Identify which cell holds the provided text, then report its (x, y) central coordinate. 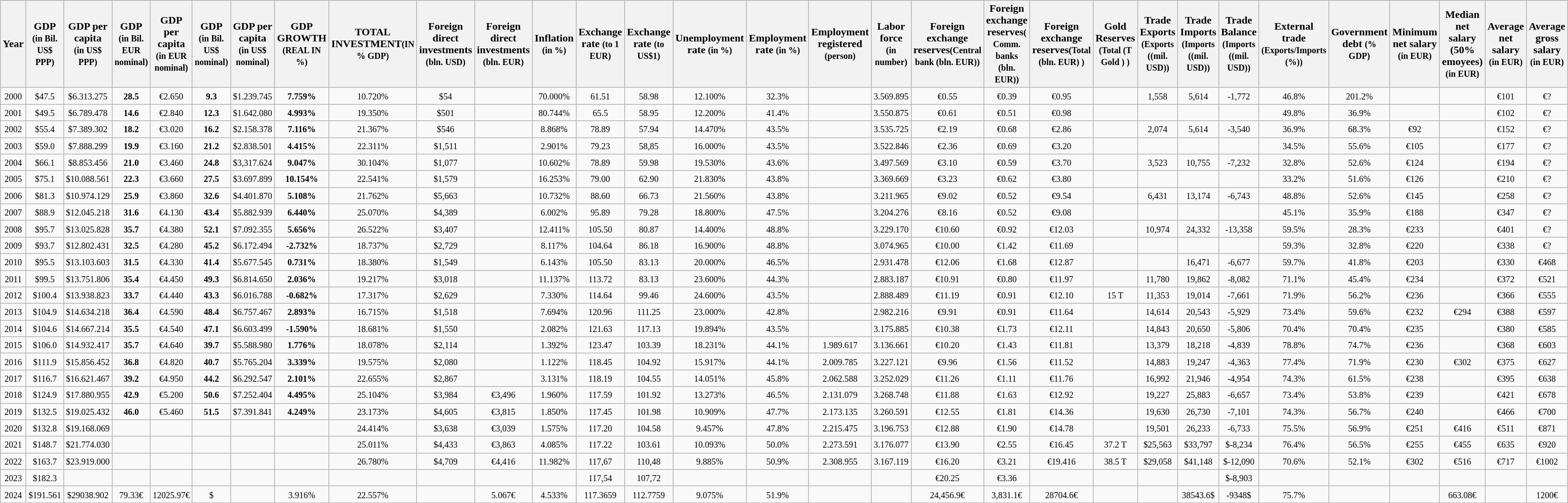
€678 (1547, 395)
3.229.170 (891, 229)
$1,549 (445, 262)
€627 (1547, 362)
-4,954 (1239, 378)
74.7% (1359, 345)
Average gross salary (in EUR) (1547, 44)
16,471 (1198, 262)
€638 (1547, 378)
$2,080 (445, 362)
€5.460 (171, 411)
Government debt (% GDP) (1359, 44)
€20.25 (948, 478)
11,780 (1157, 279)
€11.76 (1062, 378)
€347 (1506, 212)
1.989.617 (840, 345)
€0.51 (1007, 113)
24.414% (373, 428)
19,247 (1198, 362)
21.830% (709, 179)
36.4 (131, 312)
32.3% (777, 96)
$ (212, 494)
$3.697.899 (252, 179)
14,843 (1157, 328)
14.400% (709, 229)
2006 (13, 195)
1.850% (554, 411)
€4.820 (171, 362)
5.108% (301, 195)
€12.03 (1062, 229)
50.0% (777, 445)
$116.7 (45, 378)
35.9% (1359, 212)
€10.91 (948, 279)
€9.96 (948, 362)
117.59 (600, 395)
-8,082 (1239, 279)
19.350% (373, 113)
3.227.121 (891, 362)
3.339% (301, 362)
18.231% (709, 345)
25.070% (373, 212)
€2.19 (948, 129)
External trade (Exports/Imports (%)) (1294, 44)
€3.020 (171, 129)
$95.5 (45, 262)
€220 (1415, 245)
$10.088.561 (88, 179)
79.28 (648, 212)
78.8% (1294, 345)
TOTAL INVESTMENT(IN % GDP) (373, 44)
21.0 (131, 162)
49.8% (1294, 113)
2012 (13, 295)
79.00 (600, 179)
€3,496 (503, 395)
52.1% (1359, 461)
€13.90 (948, 445)
Foreign direct investments (bln. EUR) (503, 44)
2003 (13, 146)
$2,867 (445, 378)
101.98 (648, 411)
2011 (13, 279)
€4.590 (171, 312)
€516 (1462, 461)
€0.55 (948, 96)
€3.23 (948, 179)
-6,677 (1239, 262)
101.92 (648, 395)
€5.200 (171, 395)
€16.20 (948, 461)
€105 (1415, 146)
$2,729 (445, 245)
33.2% (1294, 179)
$75.1 (45, 179)
2017 (13, 378)
47.7% (777, 411)
2.009.785 (840, 362)
€372 (1506, 279)
2.101% (301, 378)
41.8% (1359, 262)
€126 (1415, 179)
21,946 (1198, 378)
95.89 (600, 212)
Year (13, 44)
15 T (1115, 295)
75.7% (1294, 494)
33.7 (131, 295)
1.575% (554, 428)
$111.9 (45, 362)
€12.06 (948, 262)
GDP(in Bil. EUR nominal) (131, 44)
2.901% (554, 146)
€717 (1506, 461)
$5.882.939 (252, 212)
€330 (1506, 262)
14,883 (1157, 362)
3.569.895 (891, 96)
-1.590% (301, 328)
104.92 (648, 362)
€102 (1506, 113)
3.522.846 (891, 146)
€380 (1506, 328)
19.9 (131, 146)
$81.3 (45, 195)
56.5% (1359, 445)
$88.9 (45, 212)
59.3% (1294, 245)
$21.774.030 (88, 445)
€4,416 (503, 461)
51.6% (1359, 179)
56.2% (1359, 295)
€255 (1415, 445)
€194 (1506, 162)
€11.88 (948, 395)
$23.919.000 (88, 461)
€338 (1506, 245)
2.883.187 (891, 279)
-0.682% (301, 295)
€10.00 (948, 245)
42.9 (131, 395)
2021 (13, 445)
9.457% (709, 428)
12.200% (709, 113)
$6.313.275 (88, 96)
-5,806 (1239, 328)
$33,797 (1198, 445)
$6.172.494 (252, 245)
3,831.1€ (1007, 494)
$124.9 (45, 395)
€521 (1547, 279)
3.252.029 (891, 378)
4.249% (301, 411)
10.909% (709, 411)
2.273.591 (840, 445)
42.8% (777, 312)
6.440% (301, 212)
€11.26 (948, 378)
107,72 (648, 478)
$2.158.378 (252, 129)
2024 (13, 494)
59.7% (1294, 262)
€4.540 (171, 328)
$501 (445, 113)
51.9% (777, 494)
$7.888.299 (88, 146)
117.22 (600, 445)
19.575% (373, 362)
€4.130 (171, 212)
€0.92 (1007, 229)
86.18 (648, 245)
€4.380 (171, 229)
35.4 (131, 279)
€0.95 (1062, 96)
€294 (1462, 312)
€9.08 (1062, 212)
2.215.475 (840, 428)
$16.621.467 (88, 378)
€11.69 (1062, 245)
€1.11 (1007, 378)
$93.7 (45, 245)
$5,663 (445, 195)
€3.160 (171, 146)
€597 (1547, 312)
$2.838.501 (252, 146)
2019 (13, 411)
$6.789.478 (88, 113)
Average net salary (in EUR) (1506, 44)
10,755 (1198, 162)
€3.660 (171, 179)
€0.68 (1007, 129)
$4.401.870 (252, 195)
€11.81 (1062, 345)
€466 (1506, 411)
9.047% (301, 162)
70.6% (1294, 461)
22.655% (373, 378)
$29038.902 (88, 494)
€240 (1415, 411)
$55.4 (45, 129)
Employment registered(person) (840, 44)
2.082% (554, 328)
$13.751.806 (88, 279)
121.63 (600, 328)
117,54 (600, 478)
€238 (1415, 378)
2.308.955 (840, 461)
Labor force (in number) (891, 44)
1.776% (301, 345)
16.900% (709, 245)
€4.280 (171, 245)
€210 (1506, 179)
19,014 (1198, 295)
€421 (1506, 395)
26,233 (1198, 428)
$1,550 (445, 328)
$4,709 (445, 461)
$4,389 (445, 212)
18.800% (709, 212)
3.268.748 (891, 395)
13,379 (1157, 345)
2000 (13, 96)
$3,317.624 (252, 162)
Minimum net salary (in EUR) (1415, 44)
117.45 (600, 411)
70.000% (554, 96)
19.217% (373, 279)
€1002 (1547, 461)
5.656% (301, 229)
$29,058 (1157, 461)
$7.389.302 (88, 129)
2009 (13, 245)
€230 (1415, 362)
40.7 (212, 362)
2016 (13, 362)
49.3 (212, 279)
43.6% (777, 162)
€1.68 (1007, 262)
16.715% (373, 312)
118.45 (600, 362)
2014 (13, 328)
17.317% (373, 295)
6.143% (554, 262)
37.2 T (1115, 445)
€395 (1506, 378)
3.175.885 (891, 328)
3.497.569 (891, 162)
€11.52 (1062, 362)
68.3% (1359, 129)
€152 (1506, 129)
€12.88 (948, 428)
31.5 (131, 262)
Foreign exchange reserves(Total (bln. EUR) ) (1062, 44)
3.204.276 (891, 212)
26.522% (373, 229)
117.13 (648, 328)
25.104% (373, 395)
112.7759 (648, 494)
$1,579 (445, 179)
48.4 (212, 312)
56.7% (1359, 411)
Unemployment rate (in %) (709, 44)
38543.6$ (1198, 494)
$1,518 (445, 312)
18.2 (131, 129)
€9.54 (1062, 195)
€455 (1462, 445)
663.08€ (1462, 494)
$2,114 (445, 345)
3.196.753 (891, 428)
€3.21 (1007, 461)
7.759% (301, 96)
77.4% (1294, 362)
18.681% (373, 328)
$-8,903 (1239, 478)
2.888.489 (891, 295)
41.4 (212, 262)
66.73 (648, 195)
31.6 (131, 212)
3.260.591 (891, 411)
€3.36 (1007, 478)
30.104% (373, 162)
$14.667.214 (88, 328)
GDP per capita(in US$ PPP) (88, 44)
$12.045.218 (88, 212)
-1,772 (1239, 96)
9.3 (212, 96)
€3,863 (503, 445)
$-8,234 (1239, 445)
€388 (1506, 312)
€0.59 (1007, 162)
$6.292.547 (252, 378)
36.8 (131, 362)
$19.168.069 (88, 428)
21.367% (373, 129)
$13.938.823 (88, 295)
Foreign direct investments (bln. USD) (445, 44)
58,85 (648, 146)
-7,101 (1239, 411)
13.273% (709, 395)
€3.20 (1062, 146)
GDP(in Bil. US$ nominal) (212, 44)
18.078% (373, 345)
$182.3 (45, 478)
€555 (1547, 295)
$8.853.456 (88, 162)
50.6 (212, 395)
€177 (1506, 146)
19,630 (1157, 411)
104.64 (600, 245)
2.173.135 (840, 411)
2010 (13, 262)
51.5 (212, 411)
47.5% (777, 212)
61.5% (1359, 378)
3.167.119 (891, 461)
16.253% (554, 179)
$14.932.417 (88, 345)
6,431 (1157, 195)
2007 (13, 212)
26,730 (1198, 411)
11,353 (1157, 295)
2002 (13, 129)
$163.7 (45, 461)
$6.016.788 (252, 295)
59.5% (1294, 229)
2023 (13, 478)
11.982% (554, 461)
45.8% (777, 378)
€368 (1506, 345)
$1,077 (445, 162)
1.960% (554, 395)
35.5 (131, 328)
$104.9 (45, 312)
117.3659 (600, 494)
Foreign exchange reserves( Comm. banks (bln. EUR)) (1007, 44)
€10.38 (948, 328)
32.6 (212, 195)
€366 (1506, 295)
€233 (1415, 229)
120.96 (600, 312)
€101 (1506, 96)
Exchange rate (to US$1) (648, 44)
$546 (445, 129)
$191.561 (45, 494)
103.39 (648, 345)
44.3% (777, 279)
€401 (1506, 229)
-4,363 (1239, 362)
45.4% (1359, 279)
-7,661 (1239, 295)
55.6% (1359, 146)
46.0 (131, 411)
18,218 (1198, 345)
1,558 (1157, 96)
57.94 (648, 129)
20.000% (709, 262)
22.541% (373, 179)
19,862 (1198, 279)
21.762% (373, 195)
-6,657 (1239, 395)
80.87 (648, 229)
10.720% (373, 96)
€700 (1547, 411)
$12.802.431 (88, 245)
58.98 (648, 96)
28704.6€ (1062, 494)
€511 (1506, 428)
75.5% (1294, 428)
€0.69 (1007, 146)
$7.391.841 (252, 411)
88.60 (600, 195)
3.916% (301, 494)
4.993% (301, 113)
-7,232 (1239, 162)
2022 (13, 461)
€14.78 (1062, 428)
110,48 (648, 461)
41.4% (777, 113)
$59.0 (45, 146)
1.122% (554, 362)
25.9 (131, 195)
4.495% (301, 395)
$49.5 (45, 113)
12.3 (212, 113)
GDP per capita (in EUR nominal) (171, 44)
$99.5 (45, 279)
123.47 (600, 345)
24,456.9€ (948, 494)
€635 (1506, 445)
15.917% (709, 362)
16.2 (212, 129)
2001 (13, 113)
47.8% (777, 428)
25,883 (1198, 395)
12.411% (554, 229)
18.380% (373, 262)
201.2% (1359, 96)
99.46 (648, 295)
$10.974.129 (88, 195)
$1.642.080 (252, 113)
19.894% (709, 328)
1200€ (1547, 494)
62.90 (648, 179)
$7.252.404 (252, 395)
€12.10 (1062, 295)
$1,511 (445, 146)
14.470% (709, 129)
$7.092.355 (252, 229)
19,501 (1157, 428)
2.036% (301, 279)
€19.416 (1062, 461)
€4.640 (171, 345)
11.137% (554, 279)
3.136.661 (891, 345)
€1.43 (1007, 345)
2013 (13, 312)
61.51 (600, 96)
$5.765.204 (252, 362)
-5,929 (1239, 312)
Foreign exchange reserves(Central bank (bln. EUR)) (948, 44)
Exchange rate (to 1 EUR) (600, 44)
$3,018 (445, 279)
€3.10 (948, 162)
12025.97€ (171, 494)
-6,743 (1239, 195)
6.002% (554, 212)
2.131.079 (840, 395)
16,992 (1157, 378)
39.7 (212, 345)
10.732% (554, 195)
€2.840 (171, 113)
€920 (1547, 445)
€3.460 (171, 162)
€2.86 (1062, 129)
€0.98 (1062, 113)
18.737% (373, 245)
$1.239.745 (252, 96)
€188 (1415, 212)
117,67 (600, 461)
4.533% (554, 494)
€14.36 (1062, 411)
4.415% (301, 146)
€2.36 (948, 146)
€0.39 (1007, 96)
22.557% (373, 494)
$66.1 (45, 162)
€12.92 (1062, 395)
$54 (445, 96)
€1.63 (1007, 395)
76.4% (1294, 445)
$15.856.452 (88, 362)
€9.91 (948, 312)
10.093% (709, 445)
3.211.965 (891, 195)
23.600% (709, 279)
€232 (1415, 312)
GDP GROWTH (REAL IN %) (301, 44)
43.3 (212, 295)
3.176.077 (891, 445)
Trade Imports (Imports ((mil. USD)) (1198, 44)
€251 (1415, 428)
8.117% (554, 245)
€11.19 (948, 295)
€416 (1462, 428)
€603 (1547, 345)
3.074.965 (891, 245)
2015 (13, 345)
0.731% (301, 262)
€9.02 (948, 195)
24,332 (1198, 229)
$14.634.218 (88, 312)
21.2 (212, 146)
21.560% (709, 195)
$13.025.828 (88, 229)
20,543 (1198, 312)
20,650 (1198, 328)
-13,358 (1239, 229)
$6.814.650 (252, 279)
113.72 (600, 279)
45.2 (212, 245)
46.8% (1294, 96)
$148.7 (45, 445)
14,614 (1157, 312)
39.2 (131, 378)
$4,605 (445, 411)
79.23 (600, 146)
€0.80 (1007, 279)
€12.55 (948, 411)
€375 (1506, 362)
$-12,090 (1239, 461)
Gold Reserves (Total (T Gold ) ) (1115, 44)
€16.45 (1062, 445)
3.535.725 (891, 129)
€3,039 (503, 428)
9.885% (709, 461)
2.931.478 (891, 262)
2,074 (1157, 129)
28.5 (131, 96)
€12.87 (1062, 262)
7.330% (554, 295)
-6,733 (1239, 428)
-3,540 (1239, 129)
59.98 (648, 162)
GDP per capita(in US$ nominal) (252, 44)
$104.6 (45, 328)
71.1% (1294, 279)
38.5 T (1115, 461)
€1.56 (1007, 362)
4.085% (554, 445)
13,174 (1198, 195)
Employment rate (in %) (777, 44)
23.000% (709, 312)
19.530% (709, 162)
€12.11 (1062, 328)
7.694% (554, 312)
€1.42 (1007, 245)
58.95 (648, 113)
45.1% (1294, 212)
8.868% (554, 129)
111.25 (648, 312)
$132.5 (45, 411)
25.011% (373, 445)
2.893% (301, 312)
€4.450 (171, 279)
€1.73 (1007, 328)
65.5 (600, 113)
52.1 (212, 229)
59.6% (1359, 312)
€124 (1415, 162)
12.100% (709, 96)
24.8 (212, 162)
€258 (1506, 195)
€92 (1415, 129)
-9348$ (1239, 494)
€2.650 (171, 96)
117.20 (600, 428)
Inflation (in %) (554, 44)
$2,629 (445, 295)
103.61 (648, 445)
GDP(in Bil. US$ PPP) (45, 44)
19,227 (1157, 395)
14.051% (709, 378)
7.116% (301, 129)
$19.025.432 (88, 411)
€10.20 (948, 345)
$106.0 (45, 345)
€203 (1415, 262)
2.062.588 (840, 378)
€0.61 (948, 113)
Trade Exports (Exports ((mil. USD)) (1157, 44)
€1.81 (1007, 411)
22.3 (131, 179)
56.9% (1359, 428)
10,974 (1157, 229)
80.744% (554, 113)
27.5 (212, 179)
3,523 (1157, 162)
€4.950 (171, 378)
€4.330 (171, 262)
$5.588.980 (252, 345)
1.392% (554, 345)
$100.4 (45, 295)
44.2 (212, 378)
3.131% (554, 378)
34.5% (1294, 146)
$3,407 (445, 229)
$6.757.467 (252, 312)
$4,433 (445, 445)
14.6 (131, 113)
Median net salary (50% emoyees) (in EUR) (1462, 44)
€11.97 (1062, 279)
43.4 (212, 212)
€8.16 (948, 212)
104.55 (648, 378)
2005 (13, 179)
$6.603.499 (252, 328)
€235 (1415, 328)
2.982.216 (891, 312)
22.311% (373, 146)
118.19 (600, 378)
16.000% (709, 146)
€11.64 (1062, 312)
$3,984 (445, 395)
104.58 (648, 428)
28.3% (1359, 229)
24.600% (709, 295)
50.9% (777, 461)
$25,563 (1157, 445)
-2.732% (301, 245)
€1.90 (1007, 428)
€234 (1415, 279)
€468 (1547, 262)
$132.8 (45, 428)
23.173% (373, 411)
$95.7 (45, 229)
79.33€ (131, 494)
$13.103.603 (88, 262)
€3.70 (1062, 162)
$17.880.955 (88, 395)
47.1 (212, 328)
€4.440 (171, 295)
-4,839 (1239, 345)
32.5 (131, 245)
€0.62 (1007, 179)
53.8% (1359, 395)
$47.5 (45, 96)
€3.80 (1062, 179)
3.550.875 (891, 113)
$41,148 (1198, 461)
€2.55 (1007, 445)
10.602% (554, 162)
€871 (1547, 428)
€145 (1415, 195)
10.154% (301, 179)
$5.677.545 (252, 262)
9.075% (709, 494)
5.067€ (503, 494)
2020 (13, 428)
114.64 (600, 295)
2008 (13, 229)
€585 (1547, 328)
26.780% (373, 461)
$3,638 (445, 428)
€3,815 (503, 411)
€239 (1415, 395)
3.369.669 (891, 179)
2018 (13, 395)
2004 (13, 162)
€10.60 (948, 229)
€3.860 (171, 195)
Trade Balance (Imports ((mil. USD)) (1239, 44)
